Scan for the cell matching the given text and deliver its [x, y] coordinate at center. 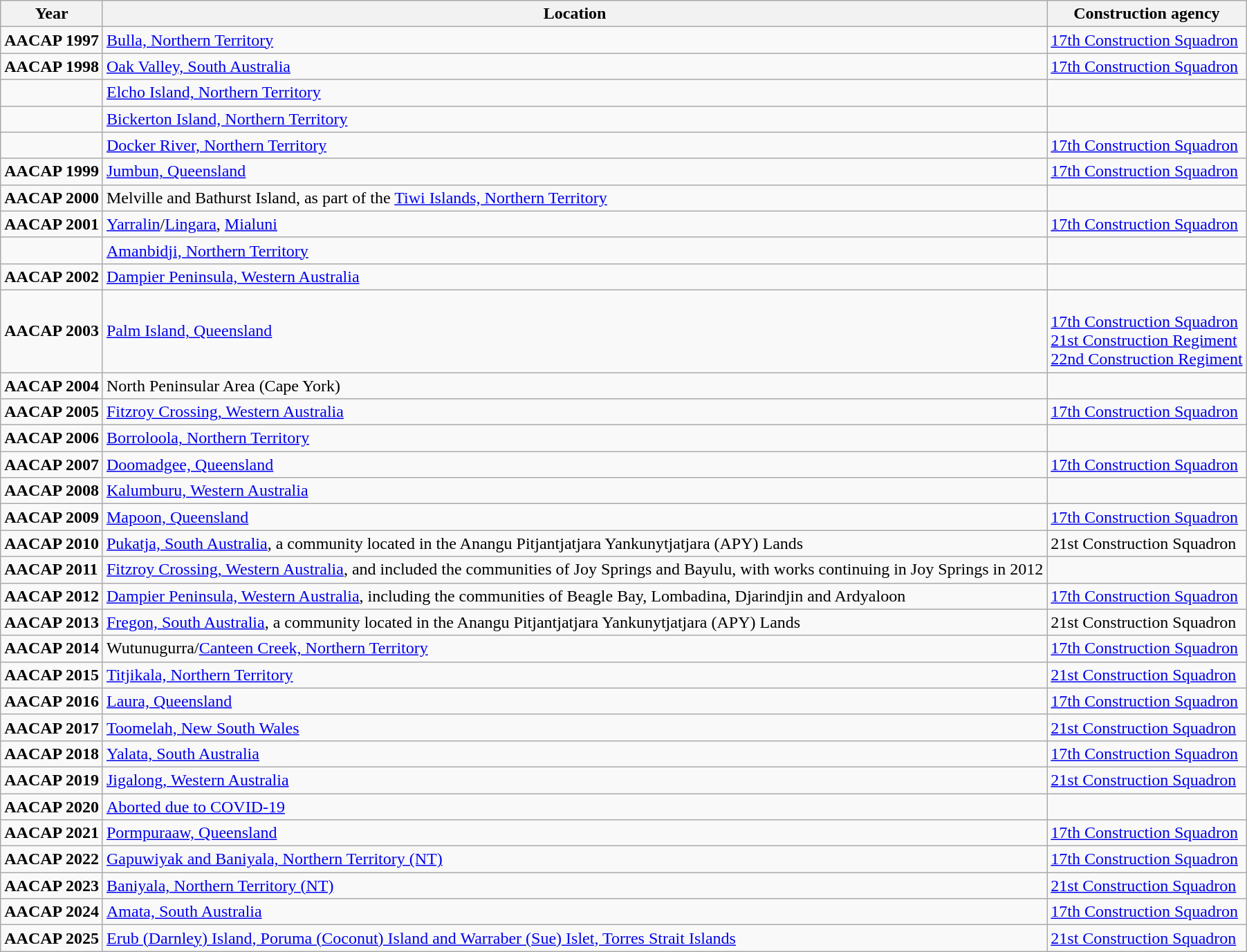
AACAP 2004 [52, 385]
AACAP 2003 [52, 330]
Aborted due to COVID-19 [574, 807]
North Peninsular Area (Cape York) [574, 385]
17th Construction Squadron21st Construction Regiment22nd Construction Regiment [1147, 330]
Wutunugurra/Canteen Creek, Northern Territory [574, 648]
Construction agency [1147, 14]
Erub (Darnley) Island, Poruma (Coconut) Island and Warraber (Sue) Islet, Torres Strait Islands [574, 938]
AACAP 2005 [52, 412]
AACAP 2013 [52, 622]
AACAP 1998 [52, 66]
Pukatja, South Australia, a community located in the Anangu Pitjantjatjara Yankunytjatjara (APY) Lands [574, 543]
AACAP 2017 [52, 727]
AACAP 2009 [52, 517]
Kalumburu, Western Australia [574, 491]
AACAP 2025 [52, 938]
Elcho Island, Northern Territory [574, 93]
AACAP 2008 [52, 491]
Titjikala, Northern Territory [574, 675]
Melville and Bathurst Island, as part of the Tiwi Islands, Northern Territory [574, 198]
Amata, South Australia [574, 912]
AACAP 2024 [52, 912]
Oak Valley, South Australia [574, 66]
AACAP 2016 [52, 701]
AACAP 2018 [52, 754]
Dampier Peninsula, Western Australia, including the communities of Beagle Bay, Lombadina, Djarindjin and Ardyaloon [574, 596]
AACAP 2011 [52, 570]
Amanbidji, Northern Territory [574, 250]
Toomelah, New South Wales [574, 727]
Docker River, Northern Territory [574, 145]
Palm Island, Queensland [574, 330]
AACAP 2022 [52, 859]
Location [574, 14]
AACAP 2020 [52, 807]
AACAP 2006 [52, 438]
AACAP 2002 [52, 277]
Year [52, 14]
AACAP 2023 [52, 886]
Yalata, South Australia [574, 754]
AACAP 2007 [52, 465]
AACAP 2014 [52, 648]
Fitzroy Crossing, Western Australia [574, 412]
AACAP 2001 [52, 224]
Dampier Peninsula, Western Australia [574, 277]
AACAP 2019 [52, 780]
Yarralin/Lingara, Mialuni [574, 224]
Bulla, Northern Territory [574, 40]
Baniyala, Northern Territory (NT) [574, 886]
Fitzroy Crossing, Western Australia, and included the communities of Joy Springs and Bayulu, with works continuing in Joy Springs in 2012 [574, 570]
AACAP 2021 [52, 833]
Gapuwiyak and Baniyala, Northern Territory (NT) [574, 859]
Jumbun, Queensland [574, 171]
Laura, Queensland [574, 701]
Borroloola, Northern Territory [574, 438]
AACAP 2012 [52, 596]
AACAP 1999 [52, 171]
Mapoon, Queensland [574, 517]
AACAP 2015 [52, 675]
AACAP 2000 [52, 198]
AACAP 2010 [52, 543]
Pormpuraaw, Queensland [574, 833]
Jigalong, Western Australia [574, 780]
Doomadgee, Queensland [574, 465]
Bickerton Island, Northern Territory [574, 119]
AACAP 1997 [52, 40]
Fregon, South Australia, a community located in the Anangu Pitjantjatjara Yankunytjatjara (APY) Lands [574, 622]
